Capture the cell that displays the provided text and extract its [X, Y] central coordinate. 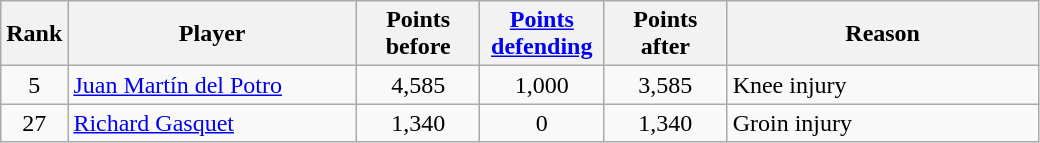
5 [34, 85]
27 [34, 123]
Richard Gasquet [212, 123]
3,585 [666, 85]
Knee injury [882, 85]
Player [212, 34]
1,000 [542, 85]
Rank [34, 34]
Reason [882, 34]
Groin injury [882, 123]
0 [542, 123]
Points defending [542, 34]
Points after [666, 34]
4,585 [418, 85]
Juan Martín del Potro [212, 85]
Points before [418, 34]
